Pinpoint the cell where the given text exists, returning its [X, Y] midpoint coordinate. 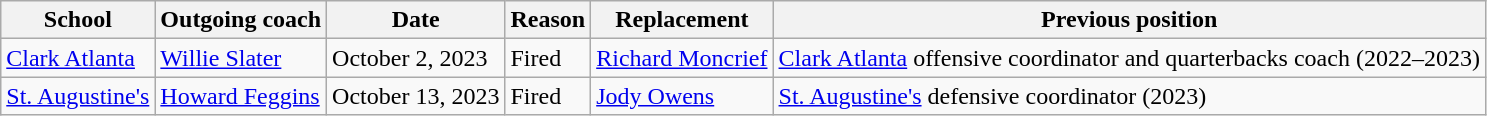
Willie Slater [241, 58]
Previous position [1129, 20]
St. Augustine's [78, 96]
Jody Owens [682, 96]
Date [416, 20]
October 2, 2023 [416, 58]
Reason [548, 20]
October 13, 2023 [416, 96]
Replacement [682, 20]
St. Augustine's defensive coordinator (2023) [1129, 96]
Howard Feggins [241, 96]
School [78, 20]
Outgoing coach [241, 20]
Clark Atlanta [78, 58]
Clark Atlanta offensive coordinator and quarterbacks coach (2022–2023) [1129, 58]
Richard Moncrief [682, 58]
